Search for the cell housing the specified text and yield its (x, y) center coordinate. 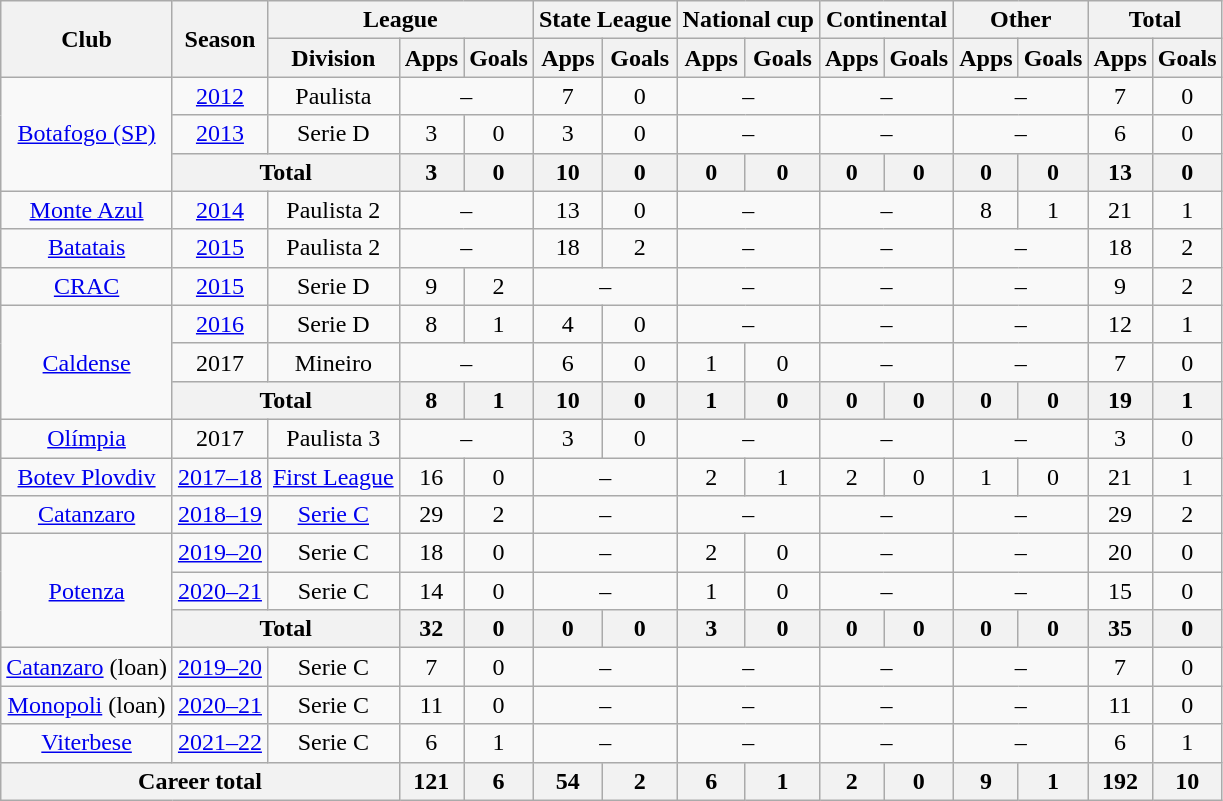
Viterbese (87, 743)
Paulista 3 (333, 438)
Season (220, 39)
54 (568, 781)
14 (431, 591)
Olímpia (87, 438)
192 (1120, 781)
Club (87, 39)
2021–22 (220, 743)
Potenza (87, 591)
State League (605, 20)
2017–18 (220, 477)
15 (1120, 591)
20 (1120, 553)
Mineiro (333, 362)
121 (431, 781)
Batatais (87, 248)
Continental (886, 20)
Botev Plovdiv (87, 477)
Caldense (87, 362)
CRAC (87, 286)
2012 (220, 96)
Monopoli (loan) (87, 705)
2018–19 (220, 515)
12 (1120, 324)
2016 (220, 324)
2013 (220, 134)
2014 (220, 210)
4 (568, 324)
Other (1021, 20)
35 (1120, 629)
Division (333, 58)
Catanzaro (loan) (87, 667)
19 (1120, 400)
Catanzaro (87, 515)
League (400, 20)
16 (431, 477)
Career total (200, 781)
First League (333, 477)
32 (431, 629)
Monte Azul (87, 210)
National cup (748, 20)
Paulista (333, 96)
Botafogo (SP) (87, 134)
